Identify which cell holds the provided text, then report its (X, Y) central coordinate. 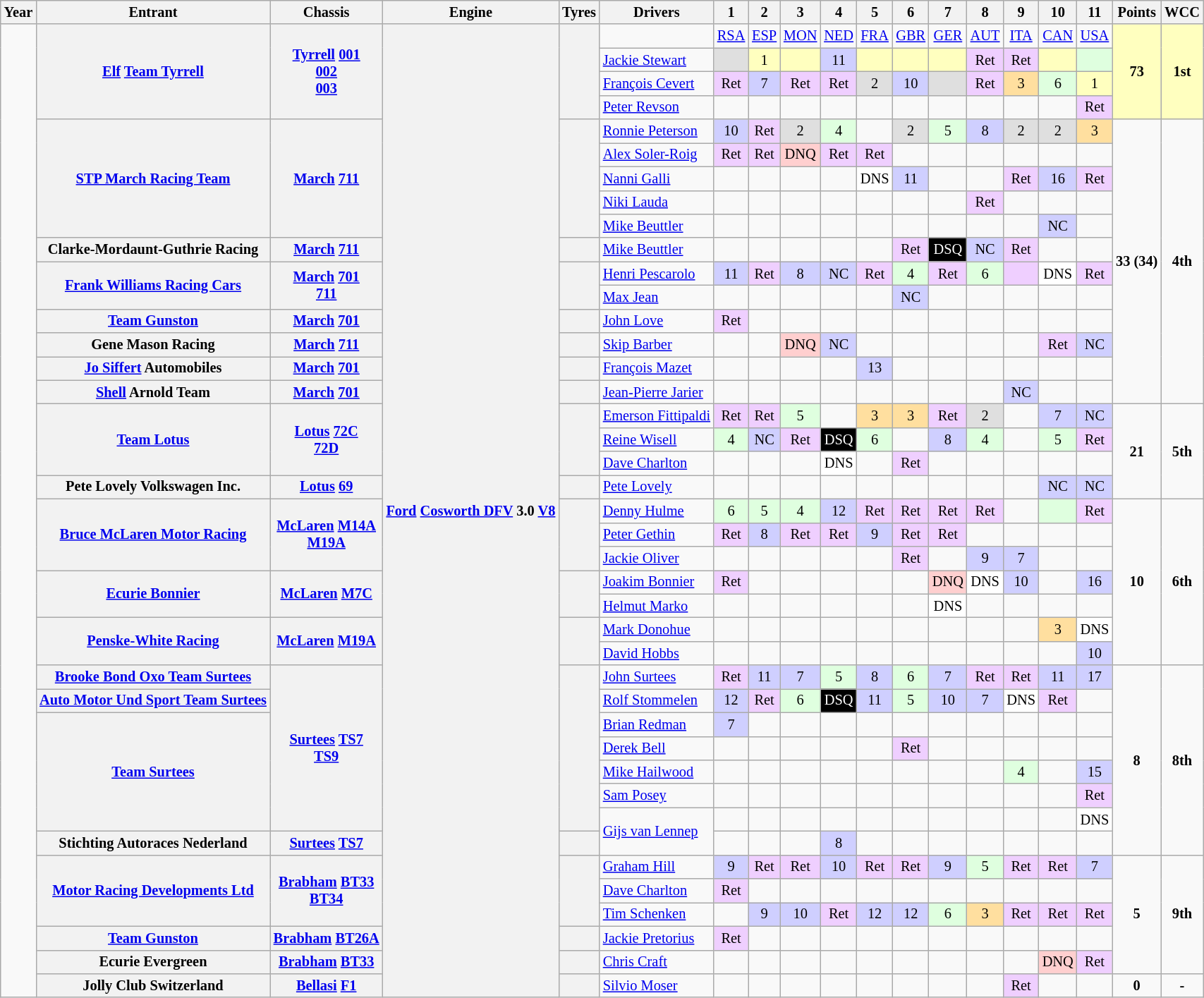
Brabham BT33 BT34 (327, 890)
Brabham BT33 (327, 962)
Surtees TS7 TS9 (327, 748)
GBR (911, 36)
USA (1095, 36)
Lotus 69 (327, 487)
Bellasi F1 (327, 985)
Rolf Stommelen (657, 700)
François Mazet (657, 368)
Jackie Oliver (657, 558)
Pete Lovely Volkswagen Inc. (153, 487)
Jackie Pretorius (657, 938)
Clarke-Mordaunt-Guthrie Racing (153, 250)
Ecurie Bonnier (153, 594)
Lotus 72C 72D (327, 439)
Elf Team Tyrrell (153, 72)
Ronnie Peterson (657, 131)
Reine Wisell (657, 439)
Auto Motor Und Sport Team Surtees (153, 700)
9th (1182, 914)
Derek Bell (657, 748)
David Hobbs (657, 653)
Mike Hailwood (657, 772)
NED (839, 36)
Motor Racing Developments Ltd (153, 890)
17 (1095, 677)
Stichting Autoraces Nederland (153, 843)
MON (800, 36)
Ford Cosworth DFV 3.0 V8 (471, 511)
Jo Siffert Automobiles (153, 368)
Sam Posey (657, 796)
Surtees TS7 (327, 843)
Tim Schenken (657, 914)
73 (1137, 72)
Tyrrell 001 002 003 (327, 72)
21 (1137, 451)
4th (1182, 262)
Max Jean (657, 297)
RSA (731, 36)
Graham Hill (657, 867)
Peter Gethin (657, 535)
Points (1137, 12)
GER (948, 36)
33 (34) (1137, 262)
STP March Racing Team (153, 178)
McLaren M14AM19A (327, 535)
Team Surtees (153, 772)
Skip Barber (657, 345)
8th (1182, 760)
McLaren M7C (327, 594)
ESP (765, 36)
13 (875, 368)
ITA (1021, 36)
Frank Williams Racing Cars (153, 285)
Niki Lauda (657, 202)
Helmut Marko (657, 606)
Jolly Club Switzerland (153, 985)
Entrant (153, 12)
Brabham BT26A (327, 938)
Joakim Bonnier (657, 582)
Ecurie Evergreen (153, 962)
Drivers (657, 12)
Denny Hulme (657, 511)
6th (1182, 582)
John Surtees (657, 677)
FRA (875, 36)
Henri Pescarolo (657, 274)
Year (18, 12)
1st (1182, 72)
Gijs van Lennep (657, 831)
Pete Lovely (657, 487)
0 (1137, 985)
CAN (1058, 36)
Jean-Pierre Jarier (657, 392)
15 (1095, 772)
Peter Revson (657, 107)
Nanni Galli (657, 178)
Jackie Stewart (657, 60)
- (1182, 985)
McLaren M19A (327, 640)
WCC (1182, 12)
Chris Craft (657, 962)
Engine (471, 12)
François Cevert (657, 83)
Brian Redman (657, 724)
John Love (657, 321)
Chassis (327, 12)
5th (1182, 451)
Gene Mason Racing (153, 345)
Emerson Fittipaldi (657, 415)
Mark Donohue (657, 629)
March 701 711 (327, 285)
Bruce McLaren Motor Racing (153, 535)
Silvio Moser (657, 985)
AUT (985, 36)
Penske-White Racing (153, 640)
Team Lotus (153, 439)
Shell Arnold Team (153, 392)
Alex Soler-Roig (657, 154)
Brooke Bond Oxo Team Surtees (153, 677)
Tyres (579, 12)
